Determine the [x, y] coordinate at the center of the cell enclosing the given text.  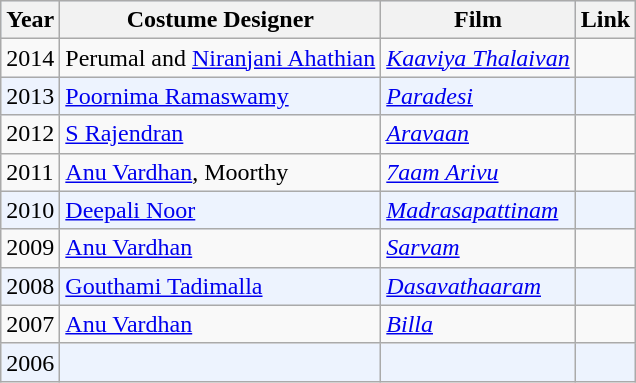
2009 [30, 248]
2008 [30, 286]
Gouthami Tadimalla [220, 286]
2014 [30, 58]
Madrasapattinam [478, 210]
7aam Arivu [478, 172]
2006 [30, 362]
S Rajendran [220, 134]
2011 [30, 172]
Billa [478, 324]
Dasavathaaram [478, 286]
Deepali Noor [220, 210]
2007 [30, 324]
2012 [30, 134]
Link [605, 20]
Kaaviya Thalaivan [478, 58]
Costume Designer [220, 20]
Sarvam [478, 248]
Perumal and Niranjani Ahathian [220, 58]
2010 [30, 210]
Aravaan [478, 134]
Year [30, 20]
Film [478, 20]
Anu Vardhan, Moorthy [220, 172]
2013 [30, 96]
Poornima Ramaswamy [220, 96]
Paradesi [478, 96]
